From the cell containing the given text, extract its center point as [x, y] coordinate. 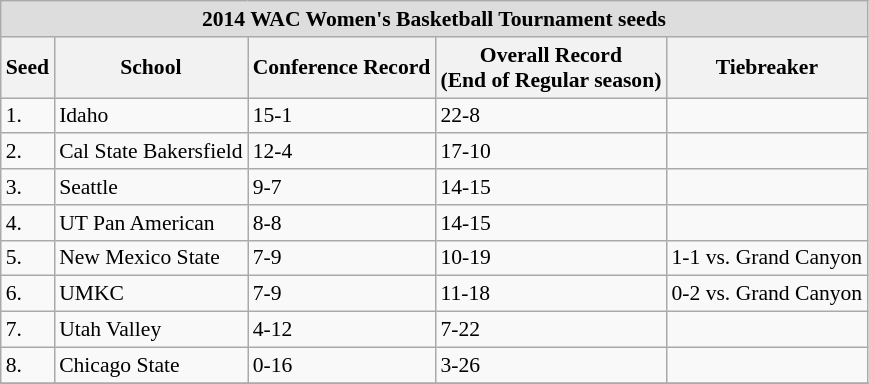
6. [28, 294]
Seed [28, 68]
1. [28, 116]
Seattle [151, 187]
Chicago State [151, 365]
15-1 [342, 116]
17-10 [550, 152]
Idaho [151, 116]
8-8 [342, 223]
7-22 [550, 330]
Tiebreaker [766, 68]
10-19 [550, 258]
0-2 vs. Grand Canyon [766, 294]
12-4 [342, 152]
1-1 vs. Grand Canyon [766, 258]
UT Pan American [151, 223]
5. [28, 258]
Utah Valley [151, 330]
3. [28, 187]
11-18 [550, 294]
7. [28, 330]
Cal State Bakersfield [151, 152]
4. [28, 223]
New Mexico State [151, 258]
2. [28, 152]
Conference Record [342, 68]
8. [28, 365]
3-26 [550, 365]
0-16 [342, 365]
4-12 [342, 330]
22-8 [550, 116]
9-7 [342, 187]
Overall Record (End of Regular season) [550, 68]
UMKC [151, 294]
School [151, 68]
2014 WAC Women's Basketball Tournament seeds [434, 19]
